Locate the cell with the specified text and output its (X, Y) center coordinate. 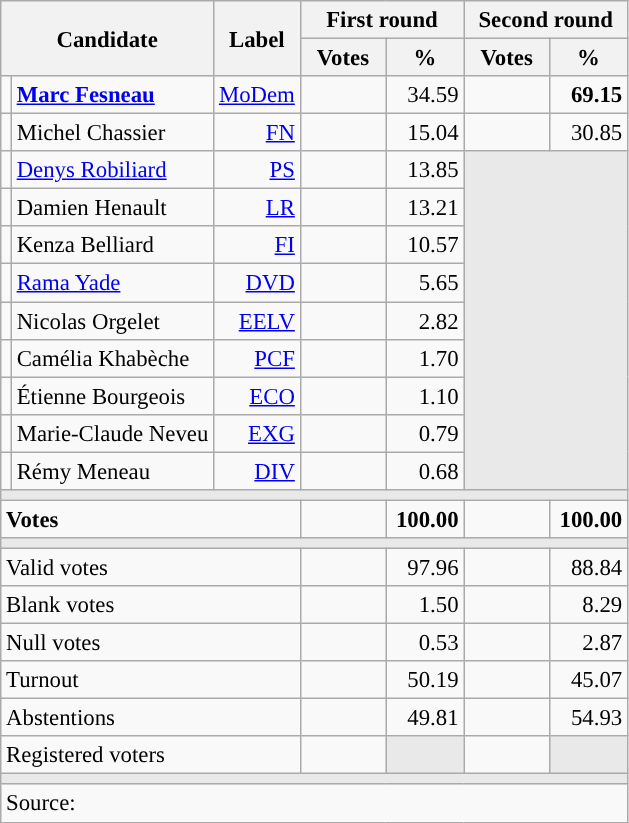
First round (382, 20)
Registered voters (150, 755)
DIV (258, 471)
34.59 (425, 95)
DVD (258, 283)
0.53 (425, 643)
Candidate (108, 38)
8.29 (588, 605)
Null votes (150, 643)
Abstentions (150, 718)
Marie-Claude Neveu (112, 433)
2.82 (425, 321)
Valid votes (150, 567)
2.87 (588, 643)
10.57 (425, 245)
69.15 (588, 95)
1.50 (425, 605)
Rémy Meneau (112, 471)
Nicolas Orgelet (112, 321)
PS (258, 170)
Kenza Belliard (112, 245)
Turnout (150, 680)
EXG (258, 433)
Camélia Khabèche (112, 358)
45.07 (588, 680)
Marc Fesneau (112, 95)
30.85 (588, 133)
Étienne Bourgeois (112, 396)
88.84 (588, 567)
MoDem (258, 95)
0.79 (425, 433)
0.68 (425, 471)
Michel Chassier (112, 133)
Rama Yade (112, 283)
Source: (314, 804)
LR (258, 208)
Denys Robiliard (112, 170)
1.70 (425, 358)
ECO (258, 396)
49.81 (425, 718)
FN (258, 133)
Blank votes (150, 605)
15.04 (425, 133)
13.21 (425, 208)
54.93 (588, 718)
PCF (258, 358)
EELV (258, 321)
Damien Henault (112, 208)
97.96 (425, 567)
13.85 (425, 170)
Second round (546, 20)
Label (258, 38)
5.65 (425, 283)
50.19 (425, 680)
FI (258, 245)
1.10 (425, 396)
